Scan for the cell matching the given text and deliver its (x, y) coordinate at center. 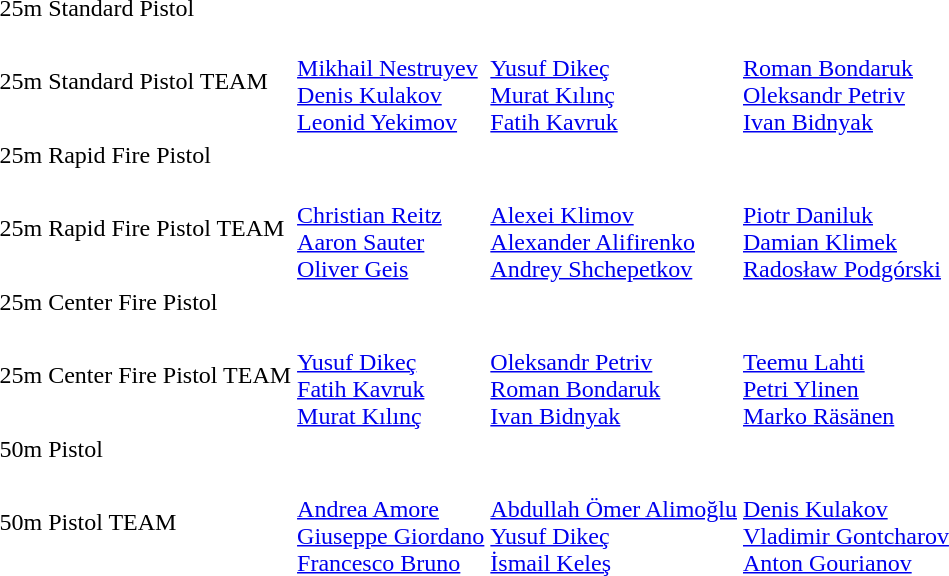
Yusuf DikeçMurat KılınçFatih Kavruk (614, 82)
Yusuf DikeçFatih KavrukMurat Kılınç (391, 376)
Mikhail NestruyevDenis KulakovLeonid Yekimov (391, 82)
Christian ReitzAaron SauterOliver Geis (391, 228)
Oleksandr PetrivRoman BondarukIvan Bidnyak (614, 376)
Alexei KlimovAlexander AlifirenkoAndrey Shchepetkov (614, 228)
